Search for the cell housing the specified text and yield its (X, Y) center coordinate. 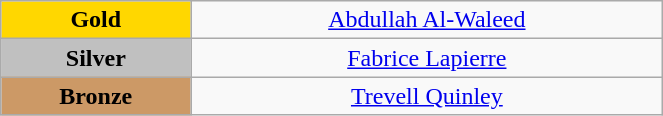
Gold (96, 20)
Fabrice Lapierre (427, 58)
Trevell Quinley (427, 96)
Abdullah Al-Waleed (427, 20)
Bronze (96, 96)
Silver (96, 58)
